Scan for the cell matching the given text and deliver its [X, Y] coordinate at center. 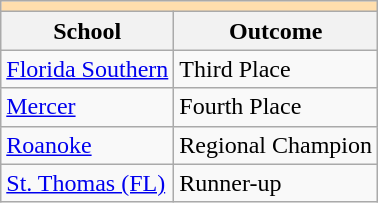
Roanoke [88, 145]
St. Thomas (FL) [88, 183]
Third Place [276, 69]
Fourth Place [276, 107]
Regional Champion [276, 145]
Runner-up [276, 183]
Florida Southern [88, 69]
Mercer [88, 107]
Outcome [276, 31]
School [88, 31]
